Extract the [X, Y] coordinate from the center of the cell holding the provided text.  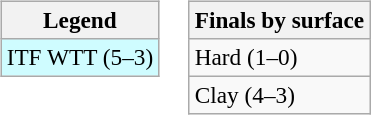
ITF WTT (5–3) [80, 57]
Clay (4–3) [279, 95]
Legend [80, 20]
Finals by surface [279, 20]
Hard (1–0) [279, 57]
